From the cell containing the given text, extract its center point as [X, Y] coordinate. 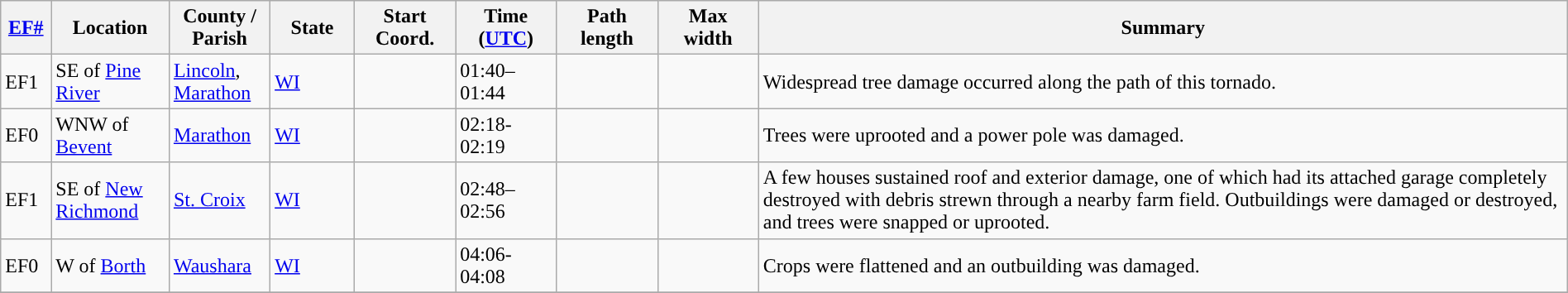
W of Borth [111, 265]
Start Coord. [404, 28]
Widespread tree damage occurred along the path of this tornado. [1163, 81]
SE of Pine River [111, 81]
SE of New Richmond [111, 200]
Summary [1163, 28]
Max width [708, 28]
04:06-04:08 [506, 265]
Lincoln, Marathon [219, 81]
Path length [607, 28]
Location [111, 28]
01:40–01:44 [506, 81]
Trees were uprooted and a power pole was damaged. [1163, 136]
Waushara [219, 265]
Time (UTC) [506, 28]
County / Parish [219, 28]
Crops were flattened and an outbuilding was damaged. [1163, 265]
02:18-02:19 [506, 136]
WNW of Bevent [111, 136]
02:48–02:56 [506, 200]
State [313, 28]
EF# [26, 28]
Marathon [219, 136]
St. Croix [219, 200]
